Search for the cell housing the specified text and yield its [x, y] center coordinate. 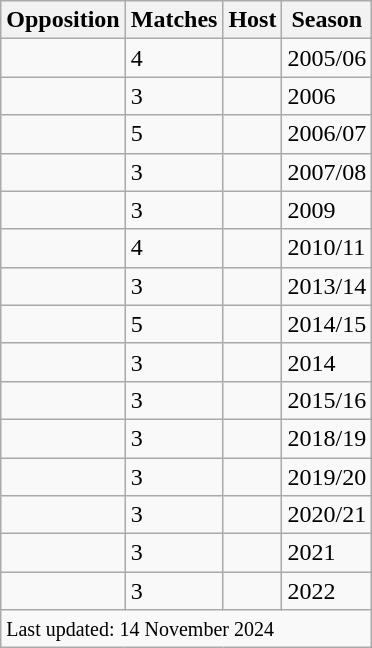
2005/06 [327, 58]
Season [327, 20]
2022 [327, 591]
2006/07 [327, 134]
2006 [327, 96]
2019/20 [327, 477]
2010/11 [327, 248]
2018/19 [327, 438]
2020/21 [327, 515]
Opposition [63, 20]
Host [252, 20]
2021 [327, 553]
2013/14 [327, 286]
2007/08 [327, 172]
2014 [327, 362]
2015/16 [327, 400]
2009 [327, 210]
Matches [174, 20]
Last updated: 14 November 2024 [186, 629]
2014/15 [327, 324]
